Search for the cell housing the specified text and yield its (x, y) center coordinate. 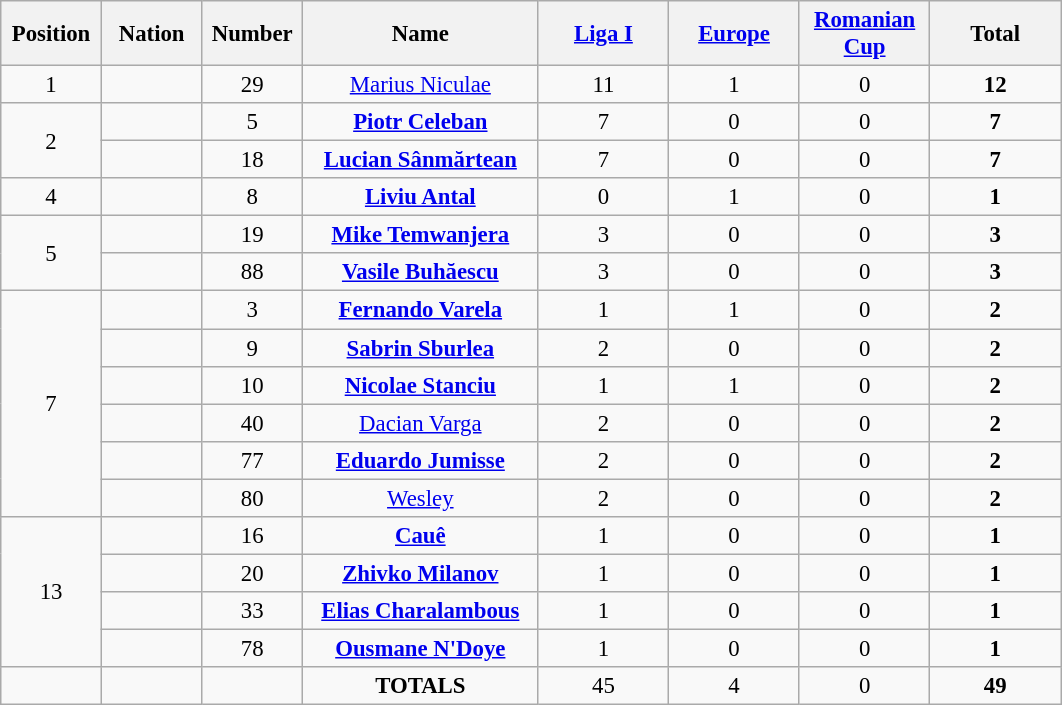
Europe (734, 34)
11 (604, 85)
Number (252, 34)
78 (252, 648)
33 (252, 611)
40 (252, 423)
Name (421, 34)
Sabrin Sburlea (421, 348)
Liviu Antal (421, 197)
Mike Temwanjera (421, 235)
88 (252, 273)
Liga I (604, 34)
16 (252, 536)
Fernando Varela (421, 310)
29 (252, 85)
8 (252, 197)
45 (604, 686)
Nation (152, 34)
Zhivko Milanov (421, 573)
Lucian Sânmărtean (421, 160)
Nicolae Stanciu (421, 385)
10 (252, 385)
Piotr Celeban (421, 122)
Eduardo Jumisse (421, 460)
9 (252, 348)
Position (52, 34)
Total (996, 34)
77 (252, 460)
Ousmane N'Doye (421, 648)
12 (996, 85)
18 (252, 160)
Romanian Cup (864, 34)
Wesley (421, 498)
Vasile Buhăescu (421, 273)
Dacian Varga (421, 423)
20 (252, 573)
13 (52, 592)
Marius Niculae (421, 85)
Cauê (421, 536)
19 (252, 235)
Elias Charalambous (421, 611)
TOTALS (421, 686)
80 (252, 498)
49 (996, 686)
